From the cell containing the given text, extract its center point as [x, y] coordinate. 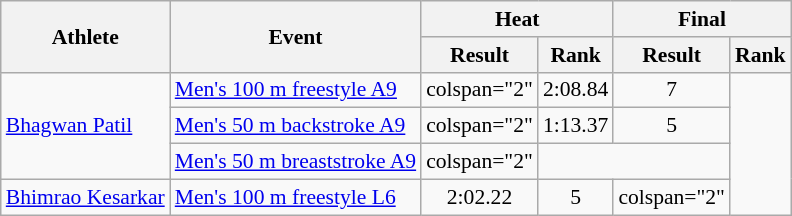
Men's 100 m freestyle A9 [296, 90]
Men's 50 m backstroke A9 [296, 126]
Athlete [86, 36]
Bhagwan Patil [86, 126]
2:08.84 [576, 90]
1:13.37 [576, 126]
Heat [517, 19]
Men's 100 m freestyle L6 [296, 197]
7 [672, 90]
2:02.22 [480, 197]
Final [702, 19]
Event [296, 36]
Men's 50 m breaststroke A9 [296, 162]
Bhimrao Kesarkar [86, 197]
